Detect which cell encompasses the target text, then output its (X, Y) center coordinate. 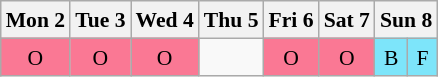
Mon 2 (36, 20)
Tue 3 (100, 20)
F (423, 56)
B (392, 56)
Wed 4 (164, 20)
Fri 6 (292, 20)
Sat 7 (347, 20)
Sun 8 (406, 20)
Thu 5 (232, 20)
